Pinpoint the cell where the given text exists, returning its [x, y] midpoint coordinate. 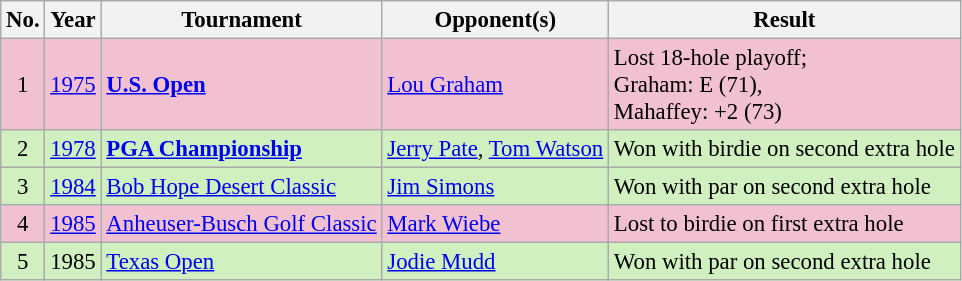
Opponent(s) [496, 20]
Won with birdie on second extra hole [785, 149]
Anheuser-Busch Golf Classic [242, 224]
Lost to birdie on first extra hole [785, 224]
Jim Simons [496, 187]
Lou Graham [496, 85]
1 [23, 85]
1975 [73, 85]
Tournament [242, 20]
1978 [73, 149]
Year [73, 20]
Texas Open [242, 262]
Jerry Pate, Tom Watson [496, 149]
4 [23, 224]
Result [785, 20]
5 [23, 262]
PGA Championship [242, 149]
1984 [73, 187]
No. [23, 20]
Jodie Mudd [496, 262]
2 [23, 149]
3 [23, 187]
Lost 18-hole playoff;Graham: E (71),Mahaffey: +2 (73) [785, 85]
U.S. Open [242, 85]
Mark Wiebe [496, 224]
Bob Hope Desert Classic [242, 187]
